Capture the cell that displays the provided text and extract its (X, Y) central coordinate. 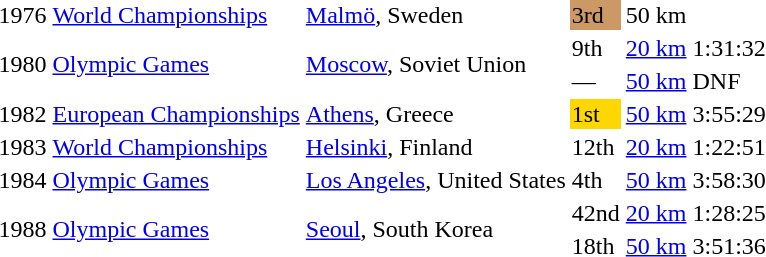
— (596, 81)
3rd (596, 15)
42nd (596, 213)
Athens, Greece (436, 114)
Moscow, Soviet Union (436, 64)
Los Angeles, United States (436, 180)
Helsinki, Finland (436, 147)
Malmö, Sweden (436, 15)
12th (596, 147)
4th (596, 180)
9th (596, 48)
1st (596, 114)
European Championships (176, 114)
